From the cell containing the given text, extract its center point as [X, Y] coordinate. 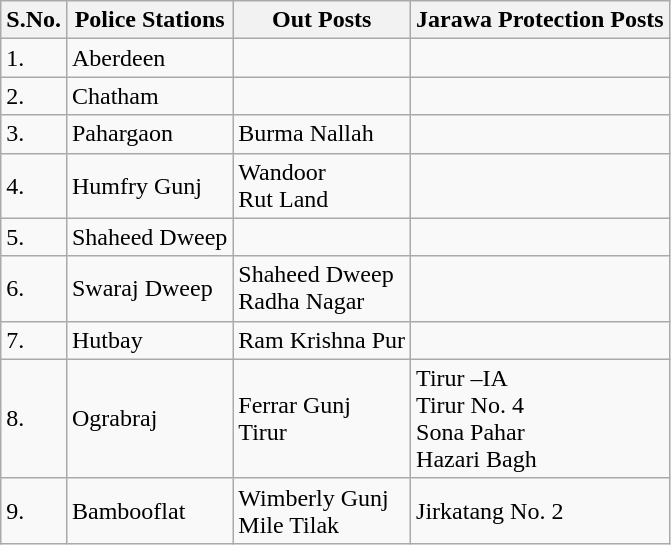
6. [34, 288]
7. [34, 340]
Ferrar GunjTirur [322, 418]
8. [34, 418]
Chatham [149, 96]
S.No. [34, 20]
WandoorRut Land [322, 186]
Police Stations [149, 20]
Burma Nallah [322, 134]
Swaraj Dweep [149, 288]
Wimberly GunjMile Tilak [322, 510]
1. [34, 58]
Shaheed Dweep [149, 237]
Bambooflat [149, 510]
Tirur –IATirur No. 4Sona PaharHazari Bagh [540, 418]
5. [34, 237]
Jarawa Protection Posts [540, 20]
2. [34, 96]
Jirkatang No. 2 [540, 510]
Ograbraj [149, 418]
Ram Krishna Pur [322, 340]
Pahargaon [149, 134]
3. [34, 134]
Out Posts [322, 20]
Shaheed DweepRadha Nagar [322, 288]
Humfry Gunj [149, 186]
9. [34, 510]
4. [34, 186]
Hutbay [149, 340]
Aberdeen [149, 58]
